For the text-containing cell, return its midpoint in [x, y] coordinate format. 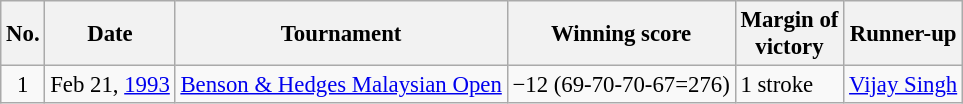
Winning score [621, 34]
1 stroke [790, 85]
Vijay Singh [904, 85]
−12 (69-70-70-67=276) [621, 85]
No. [23, 34]
Feb 21, 1993 [110, 85]
1 [23, 85]
Runner-up [904, 34]
Date [110, 34]
Benson & Hedges Malaysian Open [341, 85]
Margin ofvictory [790, 34]
Tournament [341, 34]
